Return (x, y) of the center of cell containing provided text 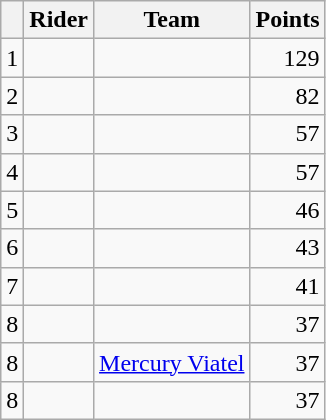
Points (288, 20)
41 (288, 286)
Rider (59, 20)
43 (288, 248)
5 (12, 210)
7 (12, 286)
4 (12, 172)
3 (12, 134)
2 (12, 96)
6 (12, 248)
Mercury Viatel (172, 362)
46 (288, 210)
129 (288, 58)
82 (288, 96)
1 (12, 58)
Team (172, 20)
